Return (x, y) of the center of cell containing provided text 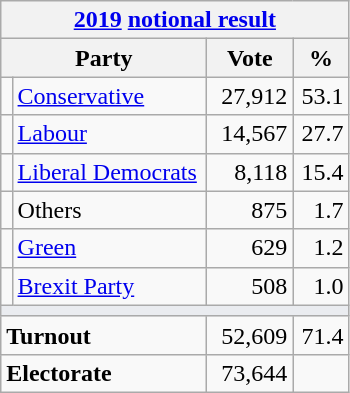
Electorate (104, 373)
14,567 (250, 134)
1.2 (321, 248)
27,912 (250, 96)
Labour (110, 134)
52,609 (250, 335)
Liberal Democrats (110, 172)
1.0 (321, 286)
875 (250, 210)
Party (104, 58)
Others (110, 210)
27.7 (321, 134)
Conservative (110, 96)
73,644 (250, 373)
% (321, 58)
629 (250, 248)
2019 notional result (175, 20)
53.1 (321, 96)
1.7 (321, 210)
Green (110, 248)
Vote (250, 58)
8,118 (250, 172)
Turnout (104, 335)
15.4 (321, 172)
508 (250, 286)
71.4 (321, 335)
Brexit Party (110, 286)
